Determine the [x, y] coordinate at the center of the cell enclosing the given text.  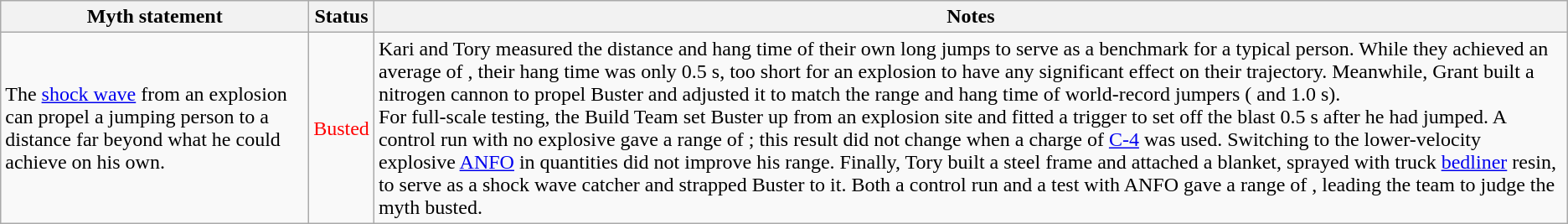
Notes [970, 17]
Myth statement [155, 17]
Status [342, 17]
The shock wave from an explosion can propel a jumping person to a distance far beyond what he could achieve on his own. [155, 128]
Busted [342, 128]
